From the cell containing the given text, extract its center point as [X, Y] coordinate. 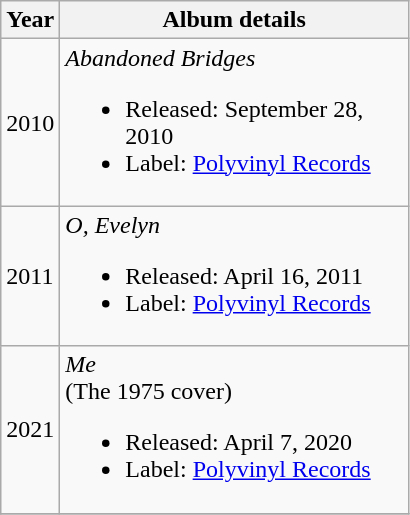
Year [30, 20]
Me(The 1975 cover)Released: April 7, 2020Label: Polyvinyl Records [234, 430]
2021 [30, 430]
2011 [30, 276]
Abandoned BridgesReleased: September 28, 2010Label: Polyvinyl Records [234, 122]
O, EvelynReleased: April 16, 2011Label: Polyvinyl Records [234, 276]
Album details [234, 20]
2010 [30, 122]
